Scan for the cell matching the given text and deliver its [x, y] coordinate at center. 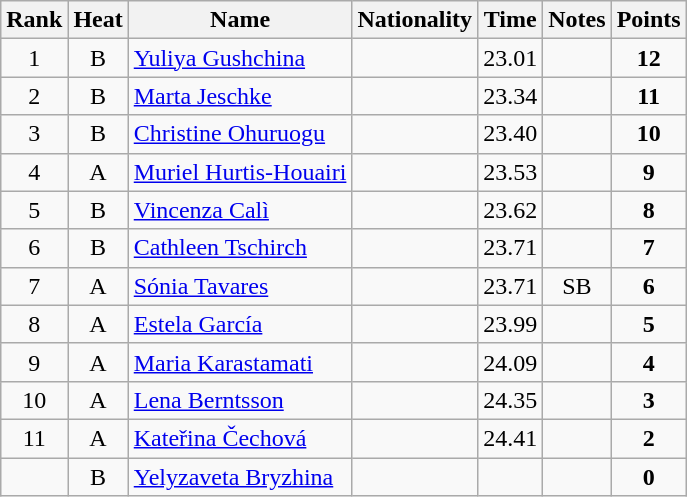
Nationality [415, 20]
23.40 [510, 134]
Cathleen Tschirch [240, 248]
Rank [34, 20]
23.01 [510, 58]
0 [648, 477]
Maria Karastamati [240, 362]
Christine Ohuruogu [240, 134]
Muriel Hurtis-Houairi [240, 172]
Yelyzaveta Bryzhina [240, 477]
24.09 [510, 362]
Time [510, 20]
23.62 [510, 210]
12 [648, 58]
24.41 [510, 438]
Marta Jeschke [240, 96]
Lena Berntsson [240, 400]
SB [577, 286]
Name [240, 20]
Sónia Tavares [240, 286]
1 [34, 58]
Yuliya Gushchina [240, 58]
Estela García [240, 324]
Kateřina Čechová [240, 438]
Notes [577, 20]
23.34 [510, 96]
23.99 [510, 324]
Heat [98, 20]
24.35 [510, 400]
23.53 [510, 172]
Vincenza Calì [240, 210]
Points [648, 20]
